Detect which cell encompasses the target text, then output its (x, y) center coordinate. 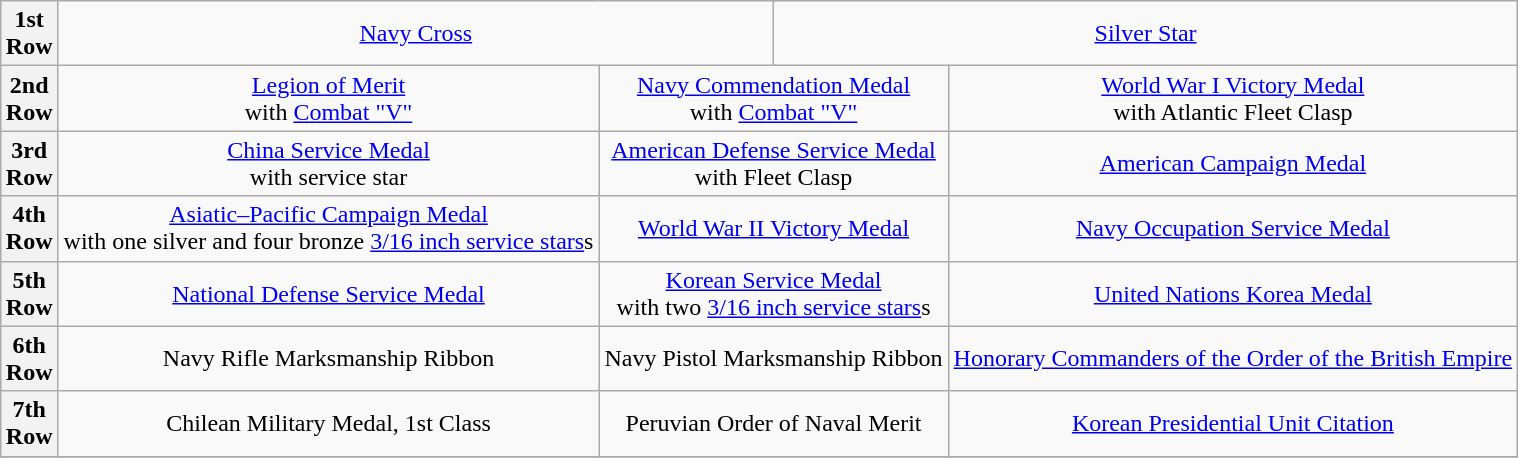
World War II Victory Medal (774, 228)
Navy Occupation Service Medal (1233, 228)
Navy Commendation Medal with Combat "V" (774, 98)
Navy Rifle Marksmanship Ribbon (328, 358)
World War I Victory Medal with Atlantic Fleet Clasp (1233, 98)
Navy Pistol Marksmanship Ribbon (774, 358)
Chilean Military Medal, 1st Class (328, 424)
National Defense Service Medal (328, 294)
4th Row (29, 228)
6th Row (29, 358)
Peruvian Order of Naval Merit (774, 424)
Navy Cross (416, 34)
Honorary Commanders of the Order of the British Empire (1233, 358)
2nd Row (29, 98)
1st Row (29, 34)
Silver Star (1146, 34)
5th Row (29, 294)
China Service Medal with service star (328, 164)
7th Row (29, 424)
American Defense Service Medal with Fleet Clasp (774, 164)
Legion of Merit with Combat "V" (328, 98)
Korean Service Medal with two 3/16 inch service starss (774, 294)
American Campaign Medal (1233, 164)
Asiatic–Pacific Campaign Medal with one silver and four bronze 3/16 inch service starss (328, 228)
Korean Presidential Unit Citation (1233, 424)
United Nations Korea Medal (1233, 294)
3rd Row (29, 164)
